For the text-containing cell, return its midpoint in [x, y] coordinate format. 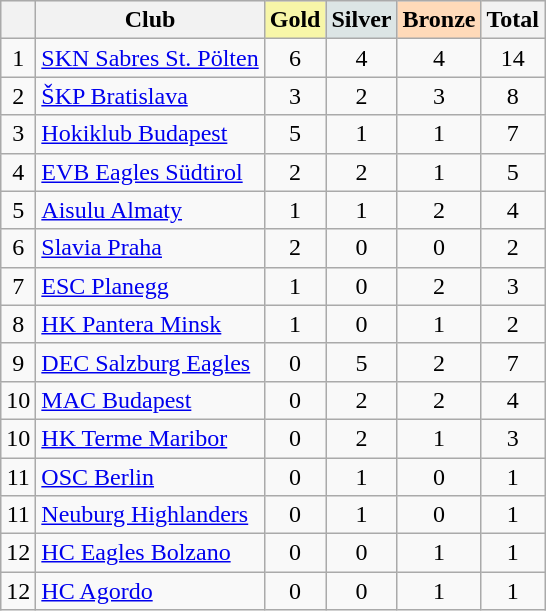
EVB Eagles Südtirol [150, 172]
DEC Salzburg Eagles [150, 362]
Total [513, 20]
14 [513, 58]
HC Eagles Bolzano [150, 553]
Silver [362, 20]
Hokiklub Budapest [150, 134]
OSC Berlin [150, 477]
ŠKP Bratislava [150, 96]
SKN Sabres St. Pölten [150, 58]
HK Terme Maribor [150, 438]
ESC Planegg [150, 286]
Slavia Praha [150, 248]
MAC Budapest [150, 400]
HC Agordo [150, 591]
Aisulu Almaty [150, 210]
Neuburg Highlanders [150, 515]
Club [150, 20]
9 [18, 362]
Bronze [439, 20]
Gold [295, 20]
HK Pantera Minsk [150, 324]
